For the text-containing cell, return its midpoint in [X, Y] coordinate format. 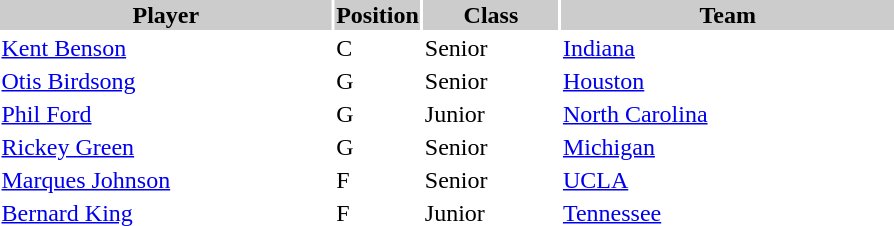
C [378, 48]
Marques Johnson [166, 180]
Michigan [728, 147]
Position [378, 15]
Class [490, 15]
Rickey Green [166, 147]
UCLA [728, 180]
Kent Benson [166, 48]
F [378, 180]
Otis Birdsong [166, 81]
Junior [490, 114]
Team [728, 15]
Player [166, 15]
North Carolina [728, 114]
Indiana [728, 48]
Phil Ford [166, 114]
Houston [728, 81]
